Determine the (X, Y) coordinate at the center of the cell enclosing the given text.  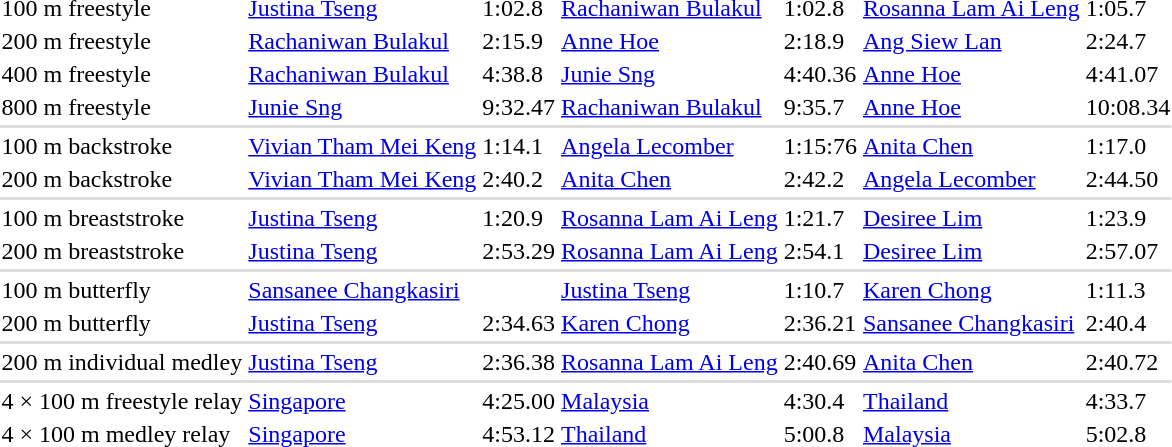
4:30.4 (820, 401)
9:35.7 (820, 107)
Thailand (972, 401)
1:21.7 (820, 218)
4 × 100 m freestyle relay (122, 401)
100 m breaststroke (122, 218)
Malaysia (670, 401)
2:18.9 (820, 41)
1:14.1 (519, 146)
4:25.00 (519, 401)
10:08.34 (1128, 107)
2:57.07 (1128, 251)
400 m freestyle (122, 74)
200 m butterfly (122, 323)
4:38.8 (519, 74)
2:40.4 (1128, 323)
2:40.2 (519, 179)
200 m individual medley (122, 362)
Singapore (362, 401)
2:36.21 (820, 323)
1:15:76 (820, 146)
2:40.72 (1128, 362)
2:34.63 (519, 323)
100 m butterfly (122, 290)
1:17.0 (1128, 146)
2:15.9 (519, 41)
2:44.50 (1128, 179)
200 m breaststroke (122, 251)
4:33.7 (1128, 401)
9:32.47 (519, 107)
200 m backstroke (122, 179)
2:53.29 (519, 251)
1:10.7 (820, 290)
1:20.9 (519, 218)
1:11.3 (1128, 290)
2:36.38 (519, 362)
1:23.9 (1128, 218)
200 m freestyle (122, 41)
2:54.1 (820, 251)
Ang Siew Lan (972, 41)
2:24.7 (1128, 41)
4:41.07 (1128, 74)
800 m freestyle (122, 107)
2:40.69 (820, 362)
2:42.2 (820, 179)
4:40.36 (820, 74)
100 m backstroke (122, 146)
